Find where the given text appears and provide that cell's center as [X, Y] coordinate. 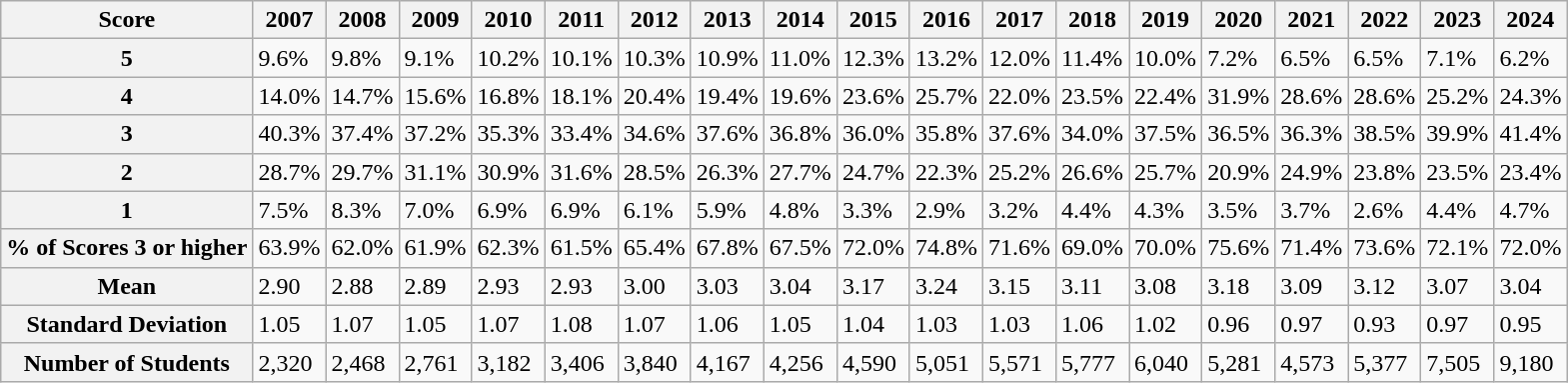
2021 [1311, 20]
6.1% [654, 210]
2,761 [436, 362]
7.0% [436, 210]
8.3% [362, 210]
7.2% [1239, 58]
3 [127, 134]
16.8% [508, 96]
71.6% [1019, 248]
20.9% [1239, 172]
0.96 [1239, 324]
2,468 [362, 362]
19.6% [799, 96]
72.1% [1457, 248]
26.3% [728, 172]
39.9% [1457, 134]
70.0% [1165, 248]
23.6% [873, 96]
6.2% [1531, 58]
28.5% [654, 172]
5,051 [945, 362]
12.3% [873, 58]
Number of Students [127, 362]
Standard Deviation [127, 324]
62.0% [362, 248]
38.5% [1385, 134]
6,040 [1165, 362]
23.8% [1385, 172]
3.00 [654, 286]
2022 [1385, 20]
Mean [127, 286]
2007 [290, 20]
75.6% [1239, 248]
61.5% [582, 248]
74.8% [945, 248]
3.7% [1311, 210]
11.4% [1093, 58]
1.08 [582, 324]
19.4% [728, 96]
4.7% [1531, 210]
2008 [362, 20]
36.8% [799, 134]
Score [127, 20]
36.5% [1239, 134]
10.0% [1165, 58]
30.9% [508, 172]
34.6% [654, 134]
14.0% [290, 96]
10.2% [508, 58]
1 [127, 210]
5,571 [1019, 362]
22.3% [945, 172]
37.4% [362, 134]
5 [127, 58]
36.3% [1311, 134]
12.0% [1019, 58]
22.4% [1165, 96]
2.89 [436, 286]
62.3% [508, 248]
29.7% [362, 172]
2.90 [290, 286]
11.0% [799, 58]
0.93 [1385, 324]
22.0% [1019, 96]
13.2% [945, 58]
4,573 [1311, 362]
3,406 [582, 362]
5,777 [1093, 362]
10.9% [728, 58]
2015 [873, 20]
4.8% [799, 210]
10.3% [654, 58]
3.24 [945, 286]
7,505 [1457, 362]
3,840 [654, 362]
2014 [799, 20]
14.7% [362, 96]
2,320 [290, 362]
1.04 [873, 324]
7.5% [290, 210]
3,182 [508, 362]
2012 [654, 20]
65.4% [654, 248]
7.1% [1457, 58]
26.6% [1093, 172]
3.09 [1311, 286]
3.12 [1385, 286]
2020 [1239, 20]
36.0% [873, 134]
73.6% [1385, 248]
3.2% [1019, 210]
9.6% [290, 58]
37.5% [1165, 134]
9.8% [362, 58]
3.07 [1457, 286]
0.95 [1531, 324]
61.9% [436, 248]
23.4% [1531, 172]
20.4% [654, 96]
2017 [1019, 20]
67.5% [799, 248]
31.6% [582, 172]
2010 [508, 20]
5.9% [728, 210]
2018 [1093, 20]
67.8% [728, 248]
3.3% [873, 210]
2 [127, 172]
63.9% [290, 248]
34.0% [1093, 134]
% of Scores 3 or higher [127, 248]
2019 [1165, 20]
41.4% [1531, 134]
2009 [436, 20]
5,281 [1239, 362]
24.9% [1311, 172]
24.3% [1531, 96]
10.1% [582, 58]
9.1% [436, 58]
33.4% [582, 134]
2024 [1531, 20]
3.11 [1093, 286]
27.7% [799, 172]
4 [127, 96]
3.18 [1239, 286]
24.7% [873, 172]
4,167 [728, 362]
2.88 [362, 286]
69.0% [1093, 248]
4.3% [1165, 210]
28.7% [290, 172]
37.2% [436, 134]
4,256 [799, 362]
35.8% [945, 134]
2016 [945, 20]
3.08 [1165, 286]
31.1% [436, 172]
3.17 [873, 286]
3.03 [728, 286]
35.3% [508, 134]
2023 [1457, 20]
3.15 [1019, 286]
5,377 [1385, 362]
2.6% [1385, 210]
4,590 [873, 362]
2013 [728, 20]
71.4% [1311, 248]
15.6% [436, 96]
9,180 [1531, 362]
31.9% [1239, 96]
40.3% [290, 134]
1.02 [1165, 324]
2011 [582, 20]
18.1% [582, 96]
3.5% [1239, 210]
2.9% [945, 210]
